Scan for the cell matching the given text and deliver its (x, y) coordinate at center. 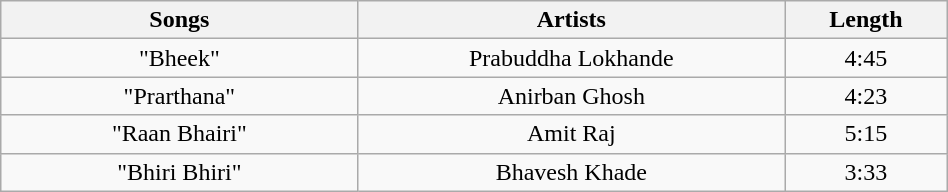
"Bhiri Bhiri" (180, 172)
Amit Raj (572, 134)
Songs (180, 20)
"Bheek" (180, 58)
"Prarthana" (180, 96)
Length (866, 20)
4:23 (866, 96)
5:15 (866, 134)
4:45 (866, 58)
Anirban Ghosh (572, 96)
Prabuddha Lokhande (572, 58)
Artists (572, 20)
3:33 (866, 172)
Bhavesh Khade (572, 172)
"Raan Bhairi" (180, 134)
